From the cell containing the given text, extract its center point as [X, Y] coordinate. 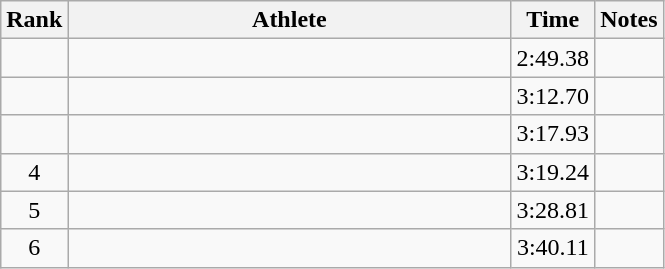
4 [34, 172]
Time [553, 20]
3:19.24 [553, 172]
3:40.11 [553, 248]
Rank [34, 20]
3:17.93 [553, 134]
Athlete [290, 20]
2:49.38 [553, 58]
Notes [629, 20]
3:12.70 [553, 96]
5 [34, 210]
6 [34, 248]
3:28.81 [553, 210]
